Search for the cell housing the specified text and yield its (x, y) center coordinate. 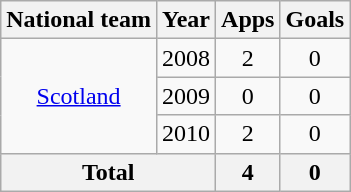
Total (108, 172)
2008 (186, 58)
2009 (186, 96)
4 (248, 172)
National team (79, 20)
Scotland (79, 96)
2010 (186, 134)
Year (186, 20)
Apps (248, 20)
Goals (315, 20)
